Extract the (x, y) coordinate from the center of the cell holding the provided text.  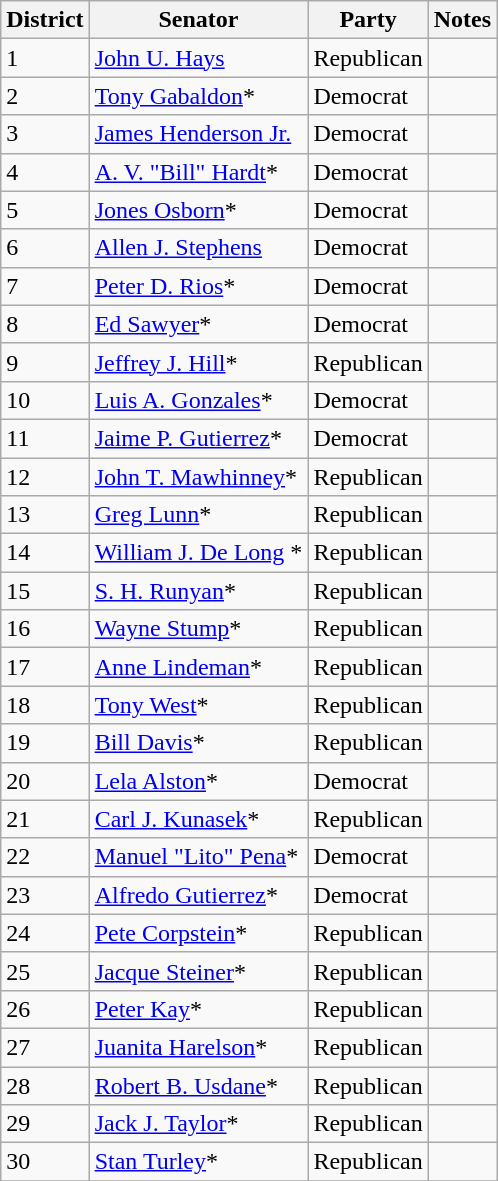
Jacque Steiner* (198, 971)
Bill Davis* (198, 743)
2 (45, 96)
6 (45, 248)
18 (45, 705)
30 (45, 1162)
Notes (462, 20)
15 (45, 591)
Lela Alston* (198, 781)
24 (45, 933)
William J. De Long * (198, 553)
Peter Kay* (198, 1009)
John U. Hays (198, 58)
20 (45, 781)
Jones Osborn* (198, 210)
Jack J. Taylor* (198, 1124)
Luis A. Gonzales* (198, 400)
District (45, 20)
Allen J. Stephens (198, 248)
22 (45, 857)
Tony West* (198, 705)
Ed Sawyer* (198, 324)
19 (45, 743)
23 (45, 895)
Carl J. Kunasek* (198, 819)
12 (45, 477)
21 (45, 819)
S. H. Runyan* (198, 591)
Peter D. Rios* (198, 286)
Greg Lunn* (198, 515)
13 (45, 515)
26 (45, 1009)
Alfredo Gutierrez* (198, 895)
7 (45, 286)
Pete Corpstein* (198, 933)
Tony Gabaldon* (198, 96)
9 (45, 362)
James Henderson Jr. (198, 134)
5 (45, 210)
Wayne Stump* (198, 629)
28 (45, 1085)
John T. Mawhinney* (198, 477)
29 (45, 1124)
16 (45, 629)
Stan Turley* (198, 1162)
Manuel "Lito" Pena* (198, 857)
Juanita Harelson* (198, 1047)
17 (45, 667)
1 (45, 58)
11 (45, 438)
8 (45, 324)
Robert B. Usdane* (198, 1085)
4 (45, 172)
25 (45, 971)
Jaime P. Gutierrez* (198, 438)
27 (45, 1047)
A. V. "Bill" Hardt* (198, 172)
3 (45, 134)
14 (45, 553)
Senator (198, 20)
Anne Lindeman* (198, 667)
Party (368, 20)
10 (45, 400)
Jeffrey J. Hill* (198, 362)
